Identify which cell holds the provided text, then report its [X, Y] central coordinate. 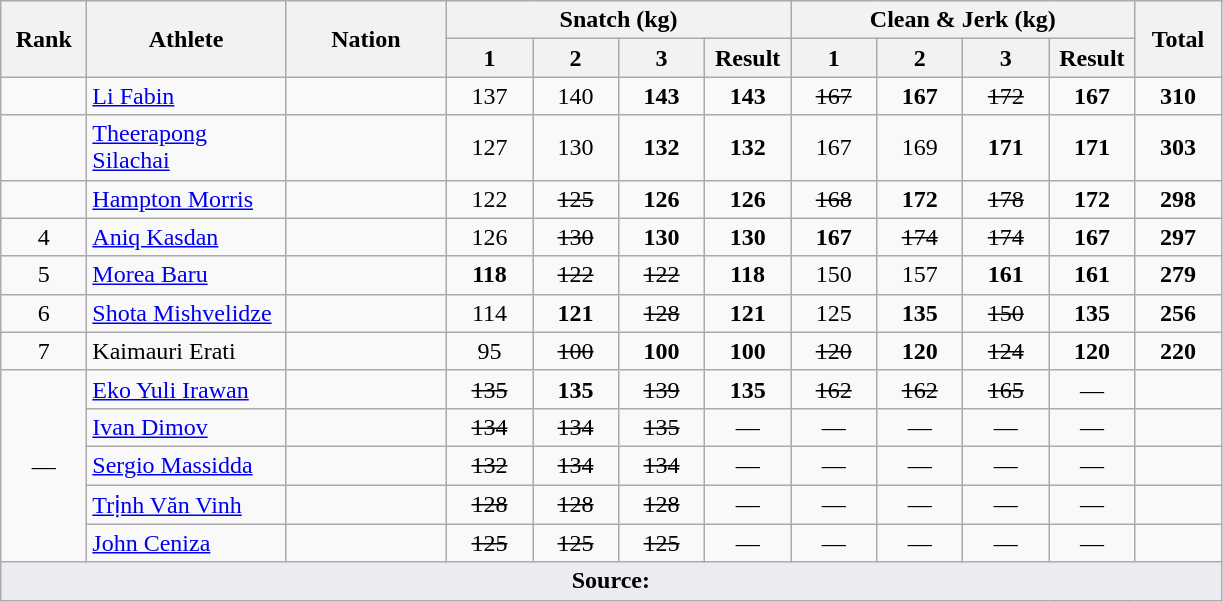
124 [1006, 351]
Aniq Kasdan [186, 237]
139 [662, 389]
220 [1178, 351]
Shota Mishvelidze [186, 313]
Ivan Dimov [186, 427]
Total [1178, 39]
Source: [611, 581]
Morea Baru [186, 275]
Nation [366, 39]
256 [1178, 313]
7 [44, 351]
Trịnh Văn Vinh [186, 504]
303 [1178, 148]
95 [489, 351]
157 [920, 275]
Eko Yuli Irawan [186, 389]
Theerapong Silachai [186, 148]
Li Fabin [186, 96]
Clean & Jerk (kg) [963, 20]
137 [489, 96]
5 [44, 275]
6 [44, 313]
165 [1006, 389]
4 [44, 237]
297 [1178, 237]
Snatch (kg) [618, 20]
Kaimauri Erati [186, 351]
298 [1178, 199]
John Ceniza [186, 543]
310 [1178, 96]
279 [1178, 275]
Athlete [186, 39]
Hampton Morris [186, 199]
168 [834, 199]
169 [920, 148]
127 [489, 148]
114 [489, 313]
140 [575, 96]
Rank [44, 39]
Sergio Massidda [186, 465]
178 [1006, 199]
